For the text-containing cell, return its midpoint in [X, Y] coordinate format. 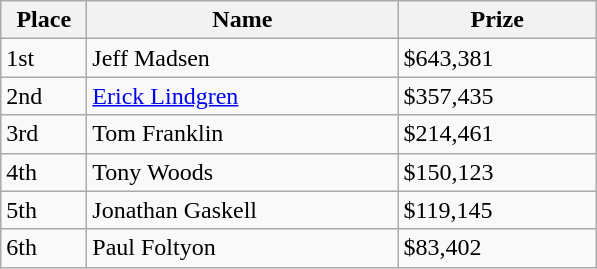
Erick Lindgren [242, 96]
$119,145 [498, 210]
Tom Franklin [242, 134]
2nd [44, 96]
$150,123 [498, 172]
$643,381 [498, 58]
Prize [498, 20]
Place [44, 20]
Tony Woods [242, 172]
$83,402 [498, 248]
Paul Foltyon [242, 248]
1st [44, 58]
Jonathan Gaskell [242, 210]
6th [44, 248]
$357,435 [498, 96]
Jeff Madsen [242, 58]
$214,461 [498, 134]
Name [242, 20]
4th [44, 172]
5th [44, 210]
3rd [44, 134]
